Identify which cell holds the provided text, then report its (x, y) central coordinate. 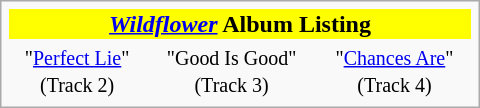
"Good Is Good"(Track 3) (232, 70)
"Chances Are"(Track 4) (394, 70)
Wildflower Album Listing (240, 24)
"Perfect Lie"(Track 2) (77, 70)
